Output the (X, Y) coordinate of the center of the cell containing the given text.  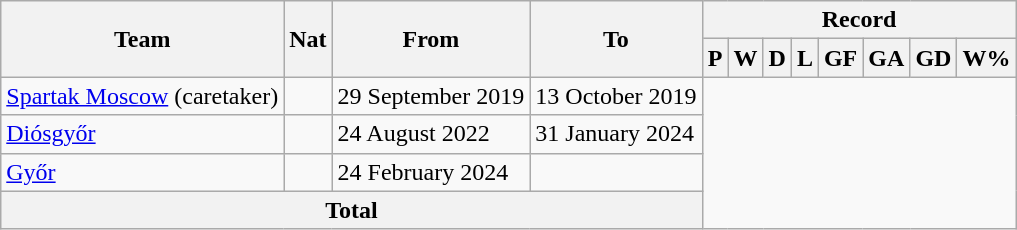
GA (886, 58)
To (616, 39)
13 October 2019 (616, 96)
Nat (308, 39)
P (715, 58)
Diósgyőr (142, 134)
31 January 2024 (616, 134)
L (804, 58)
From (431, 39)
Spartak Moscow (caretaker) (142, 96)
Record (859, 20)
GF (840, 58)
29 September 2019 (431, 96)
GD (934, 58)
24 August 2022 (431, 134)
Team (142, 39)
W (746, 58)
Győr (142, 172)
W% (986, 58)
24 February 2024 (431, 172)
D (777, 58)
Total (352, 210)
